Detect which cell encompasses the target text, then output its [x, y] center coordinate. 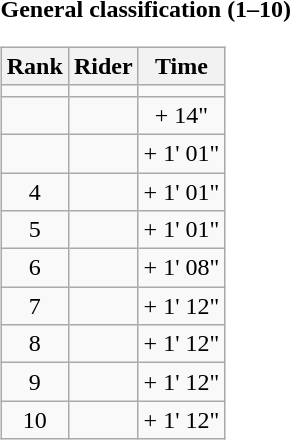
10 [34, 420]
5 [34, 230]
6 [34, 268]
7 [34, 306]
Time [182, 66]
Rider [103, 66]
8 [34, 344]
Rank [34, 66]
+ 14" [182, 115]
+ 1' 08" [182, 268]
4 [34, 191]
9 [34, 382]
